Search for the cell housing the specified text and yield its [X, Y] center coordinate. 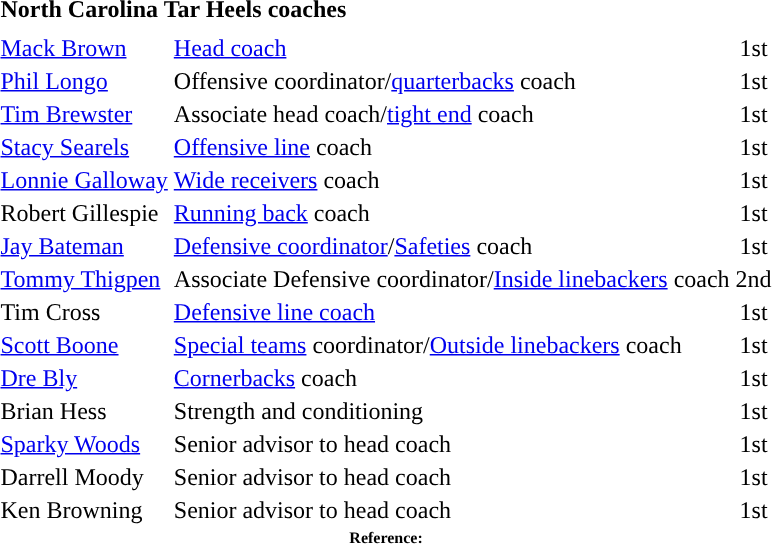
Wide receivers coach [452, 180]
Running back coach [452, 213]
Head coach [452, 48]
Defensive coordinator/Safeties coach [452, 246]
Defensive line coach [452, 312]
Cornerbacks coach [452, 378]
Associate Defensive coordinator/Inside linebackers coach [452, 279]
Offensive line coach [452, 147]
Offensive coordinator/quarterbacks coach [452, 81]
Strength and conditioning [452, 411]
Special teams coordinator/Outside linebackers coach [452, 345]
Associate head coach/tight end coach [452, 114]
